Provide the [X, Y] coordinate of the cell's center where the given text is located.  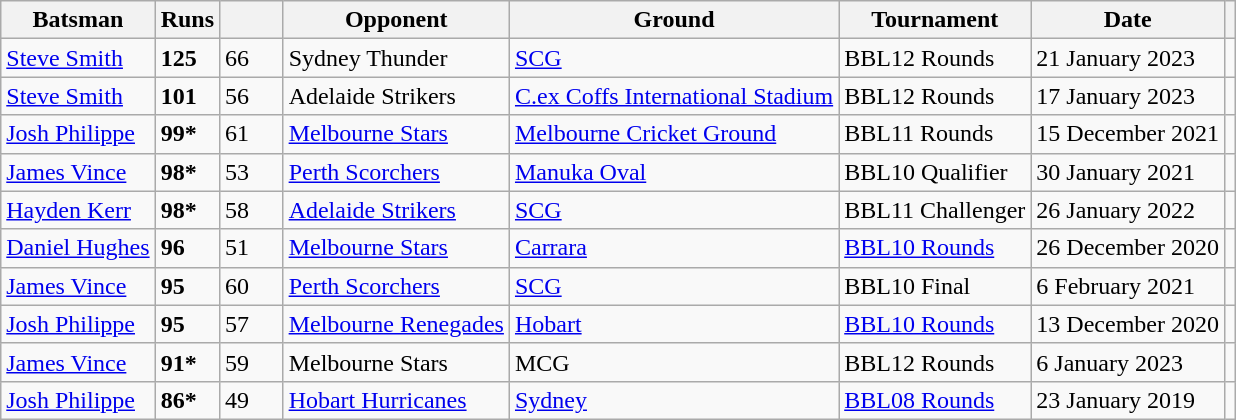
BBL11 Rounds [935, 134]
26 December 2020 [1128, 248]
51 [252, 248]
BBL10 Qualifier [935, 172]
Opponent [396, 20]
99* [187, 134]
6 January 2023 [1128, 362]
17 January 2023 [1128, 96]
60 [252, 286]
BBL08 Rounds [935, 400]
59 [252, 362]
23 January 2019 [1128, 400]
Melbourne Renegades [396, 324]
61 [252, 134]
26 January 2022 [1128, 210]
86* [187, 400]
56 [252, 96]
C.ex Coffs International Stadium [674, 96]
58 [252, 210]
Runs [187, 20]
49 [252, 400]
Melbourne Cricket Ground [674, 134]
21 January 2023 [1128, 58]
BBL11 Challenger [935, 210]
MCG [674, 362]
101 [187, 96]
Hobart Hurricanes [396, 400]
13 December 2020 [1128, 324]
91* [187, 362]
96 [187, 248]
66 [252, 58]
BBL10 Final [935, 286]
125 [187, 58]
Manuka Oval [674, 172]
Daniel Hughes [78, 248]
Batsman [78, 20]
6 February 2021 [1128, 286]
53 [252, 172]
Hayden Kerr [78, 210]
Carrara [674, 248]
57 [252, 324]
Hobart [674, 324]
15 December 2021 [1128, 134]
Sydney Thunder [396, 58]
Date [1128, 20]
30 January 2021 [1128, 172]
Sydney [674, 400]
Ground [674, 20]
Tournament [935, 20]
